Scan for the cell matching the given text and deliver its (x, y) coordinate at center. 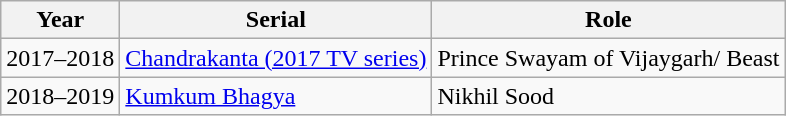
Nikhil Sood (608, 96)
Prince Swayam of Vijaygarh/ Beast (608, 58)
Year (60, 20)
2018–2019 (60, 96)
Kumkum Bhagya (276, 96)
Serial (276, 20)
Chandrakanta (2017 TV series) (276, 58)
Role (608, 20)
2017–2018 (60, 58)
